Determine the (x, y) coordinate at the center of the cell enclosing the given text.  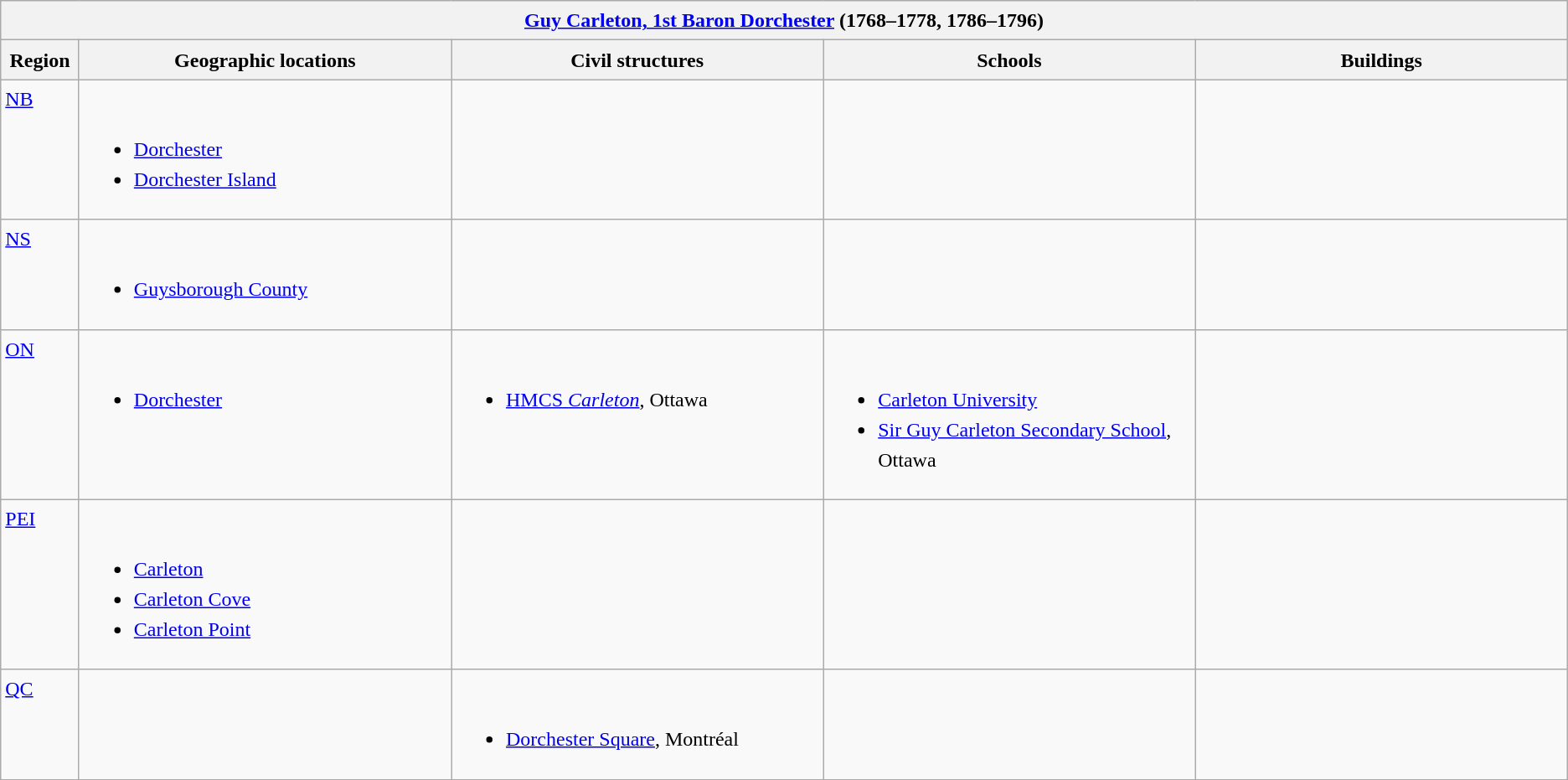
Carleton UniversitySir Guy Carleton Secondary School, Ottawa (1009, 414)
Region (40, 60)
PEI (40, 585)
Schools (1009, 60)
NS (40, 275)
Dorchester Square, Montréal (637, 724)
Buildings (1381, 60)
Geographic locations (265, 60)
CarletonCarleton CoveCarleton Point (265, 585)
Civil structures (637, 60)
ON (40, 414)
HMCS Carleton, Ottawa (637, 414)
QC (40, 724)
Guysborough County (265, 275)
NB (40, 149)
Guy Carleton, 1st Baron Dorchester (1768–1778, 1786–1796) (784, 20)
DorchesterDorchester Island (265, 149)
Dorchester (265, 414)
